For the text-containing cell, return its midpoint in [x, y] coordinate format. 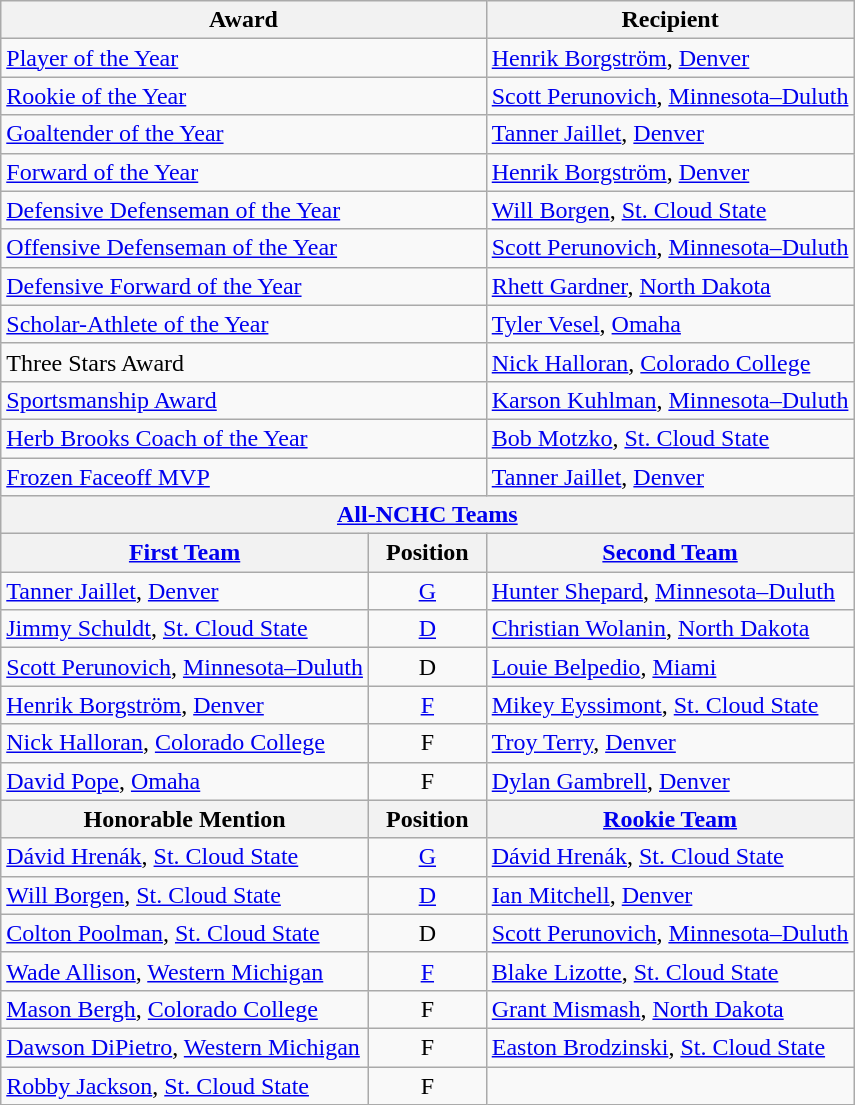
Mason Bergh, Colorado College [185, 1009]
Hunter Shepard, Minnesota–Duluth [670, 591]
Sportsmanship Award [244, 400]
Colton Poolman, St. Cloud State [185, 933]
Wade Allison, Western Michigan [185, 971]
Blake Lizotte, St. Cloud State [670, 971]
Second Team [670, 553]
Herb Brooks Coach of the Year [244, 438]
Karson Kuhlman, Minnesota–Duluth [670, 400]
Grant Mismash, North Dakota [670, 1009]
Forward of the Year [244, 172]
Tyler Vesel, Omaha [670, 324]
Award [244, 20]
Mikey Eyssimont, St. Cloud State [670, 705]
Recipient [670, 20]
Dawson DiPietro, Western Michigan [185, 1047]
Bob Motzko, St. Cloud State [670, 438]
Honorable Mention [185, 819]
Robby Jackson, St. Cloud State [185, 1085]
Dylan Gambrell, Denver [670, 781]
Louie Belpedio, Miami [670, 667]
Rookie of the Year [244, 96]
Player of the Year [244, 58]
Three Stars Award [244, 362]
Defensive Defenseman of the Year [244, 210]
Christian Wolanin, North Dakota [670, 629]
Ian Mitchell, Denver [670, 895]
All-NCHC Teams [428, 515]
Goaltender of the Year [244, 134]
Frozen Faceoff MVP [244, 477]
Rookie Team [670, 819]
David Pope, Omaha [185, 781]
First Team [185, 553]
Troy Terry, Denver [670, 743]
Easton Brodzinski, St. Cloud State [670, 1047]
Defensive Forward of the Year [244, 286]
Offensive Defenseman of the Year [244, 248]
Scholar-Athlete of the Year [244, 324]
Jimmy Schuldt, St. Cloud State [185, 629]
Rhett Gardner, North Dakota [670, 286]
